Determine the (x, y) coordinate at the center of the cell enclosing the given text.  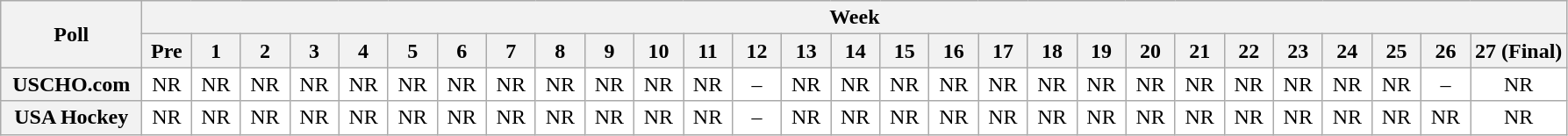
6 (462, 51)
24 (1347, 51)
11 (707, 51)
5 (412, 51)
17 (1003, 51)
7 (511, 51)
9 (609, 51)
Week (855, 18)
20 (1150, 51)
13 (806, 51)
23 (1298, 51)
Poll (72, 34)
2 (265, 51)
Pre (167, 51)
4 (363, 51)
12 (757, 51)
22 (1249, 51)
21 (1199, 51)
8 (560, 51)
16 (954, 51)
25 (1396, 51)
1 (216, 51)
USCHO.com (72, 84)
26 (1445, 51)
USA Hockey (72, 118)
10 (658, 51)
3 (314, 51)
19 (1101, 51)
14 (856, 51)
18 (1052, 51)
15 (905, 51)
27 (Final) (1519, 51)
